Find where the given text appears and provide that cell's center as [x, y] coordinate. 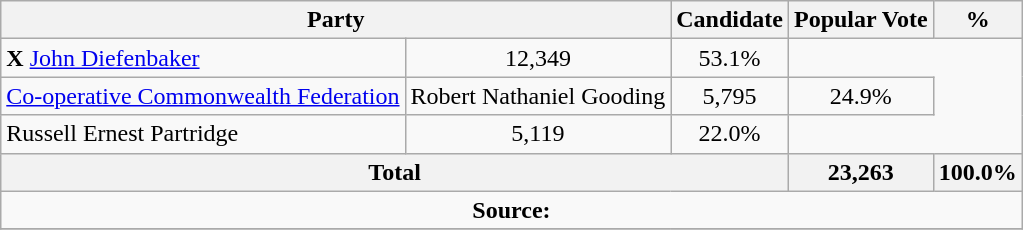
Robert Nathaniel Gooding [538, 96]
24.9% [860, 96]
Total [395, 172]
Party [336, 20]
X John Diefenbaker [203, 58]
100.0% [978, 172]
53.1% [730, 58]
Co-operative Commonwealth Federation [203, 96]
5,119 [538, 134]
22.0% [730, 134]
% [978, 20]
23,263 [860, 172]
12,349 [538, 58]
5,795 [730, 96]
Popular Vote [860, 20]
Russell Ernest Partridge [203, 134]
Source: [512, 210]
Candidate [730, 20]
